Return the (X, Y) coordinate for the center point of the cell that contains the specified text.  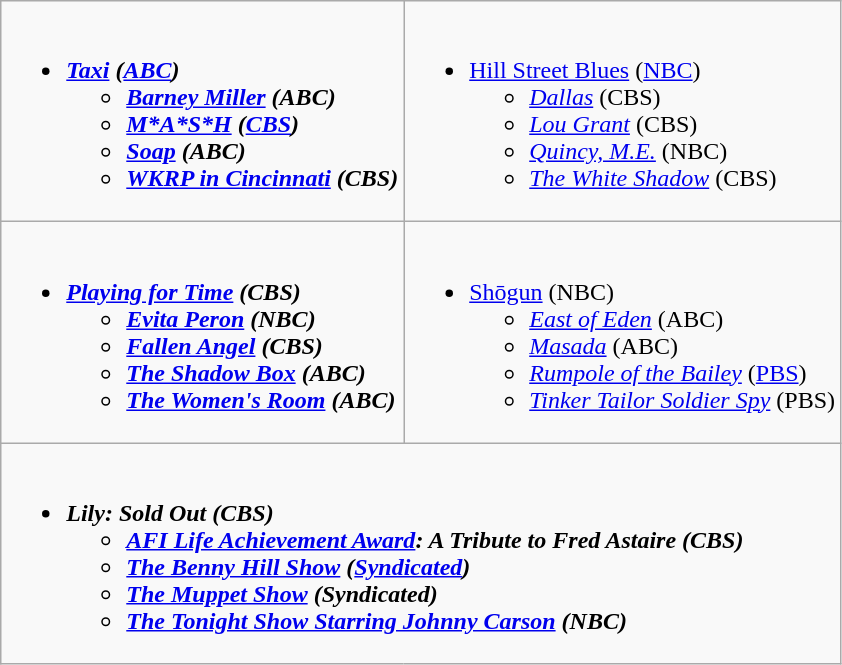
Playing for Time (CBS)Evita Peron (NBC)Fallen Angel (CBS)The Shadow Box (ABC)The Women's Room (ABC) (202, 332)
Hill Street Blues (NBC)Dallas (CBS)Lou Grant (CBS)Quincy, M.E. (NBC)The White Shadow (CBS) (622, 112)
Taxi (ABC)Barney Miller (ABC)M*A*S*H (CBS)Soap (ABC)WKRP in Cincinnati (CBS) (202, 112)
Shōgun (NBC)East of Eden (ABC)Masada (ABC)Rumpole of the Bailey (PBS)Tinker Tailor Soldier Spy (PBS) (622, 332)
